Scan for the cell matching the given text and deliver its [x, y] coordinate at center. 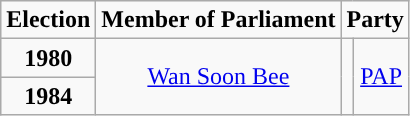
1984 [48, 96]
1980 [48, 58]
Party [375, 20]
PAP [382, 77]
Election [48, 20]
Member of Parliament [218, 20]
Wan Soon Bee [218, 77]
